Provide the (x, y) coordinate of the cell's center where the given text is located.  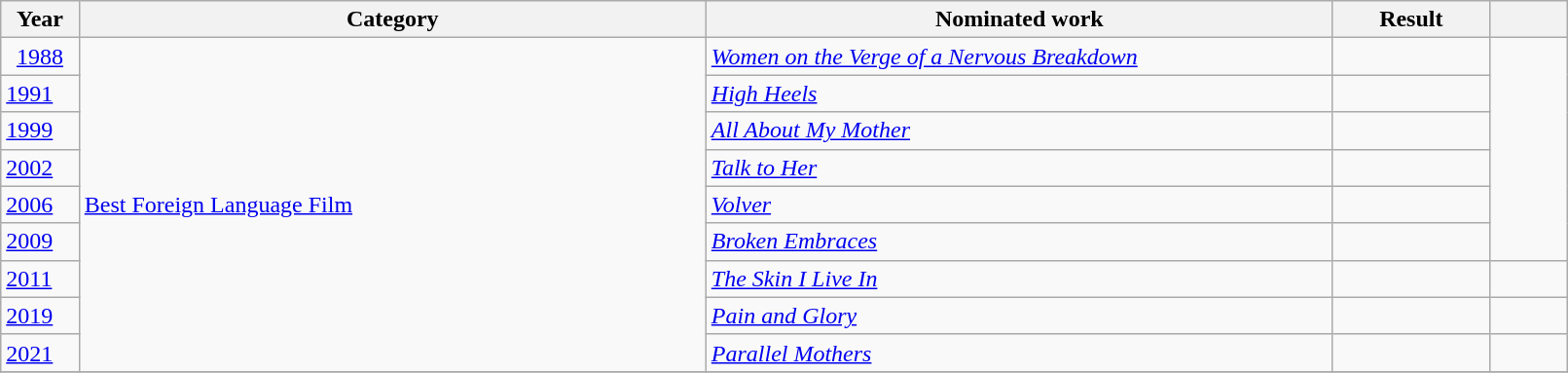
1988 (40, 56)
Category (392, 19)
1999 (40, 131)
Nominated work (1019, 19)
2002 (40, 168)
2011 (40, 279)
Best Foreign Language Film (392, 205)
High Heels (1019, 93)
2019 (40, 316)
All About My Mother (1019, 131)
Parallel Mothers (1019, 353)
2021 (40, 353)
The Skin I Live In (1019, 279)
2009 (40, 242)
2006 (40, 205)
Year (40, 19)
Volver (1019, 205)
Broken Embraces (1019, 242)
Pain and Glory (1019, 316)
Result (1411, 19)
Women on the Verge of a Nervous Breakdown (1019, 56)
Talk to Her (1019, 168)
1991 (40, 93)
